Pinpoint the cell where the given text exists, returning its [X, Y] midpoint coordinate. 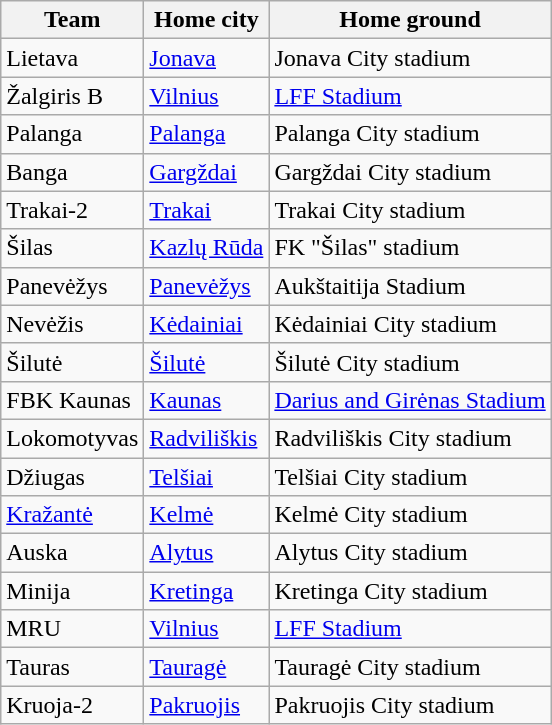
Nevėžis [72, 324]
Lokomotyvas [72, 438]
Tauras [72, 667]
Tauragė City stadium [410, 667]
Alytus [206, 553]
Jonava City stadium [410, 58]
Kazlų Rūda [206, 248]
Pakruojis City stadium [410, 705]
Pakruojis [206, 705]
Kaunas [206, 400]
Gargždai City stadium [410, 172]
Žalgiris B [72, 96]
Kruoja-2 [72, 705]
Kėdainiai City stadium [410, 324]
Tauragė [206, 667]
Trakai-2 [72, 210]
FBK Kaunas [72, 400]
Radviliškis City stadium [410, 438]
Telšiai City stadium [410, 477]
Kėdainiai [206, 324]
Aukštaitija Stadium [410, 286]
Palanga City stadium [410, 134]
Trakai [206, 210]
Šilas [72, 248]
FK "Šilas" stadium [410, 248]
Jonava [206, 58]
Banga [72, 172]
Minija [72, 591]
Home city [206, 20]
Kelmė City stadium [410, 515]
Kražantė [72, 515]
Home ground [410, 20]
Telšiai [206, 477]
Trakai City stadium [410, 210]
Kretinga City stadium [410, 591]
Auska [72, 553]
Alytus City stadium [410, 553]
Džiugas [72, 477]
Team [72, 20]
Kretinga [206, 591]
MRU [72, 629]
Darius and Girėnas Stadium [410, 400]
Lietava [72, 58]
Radviliškis [206, 438]
Gargždai [206, 172]
Šilutė City stadium [410, 362]
Kelmė [206, 515]
